Locate the cell with the specified text and output its (X, Y) center coordinate. 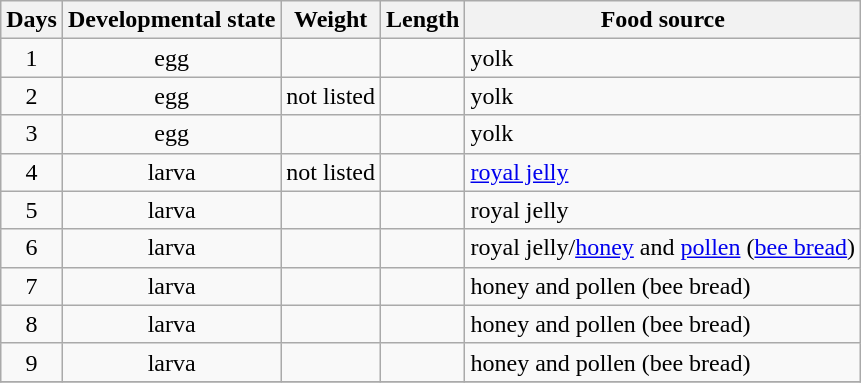
Food source (663, 20)
4 (32, 172)
royal jelly/honey and pollen (bee bread) (663, 248)
Weight (331, 20)
Days (32, 20)
7 (32, 286)
Developmental state (171, 20)
9 (32, 362)
2 (32, 96)
5 (32, 210)
1 (32, 58)
Length (423, 20)
3 (32, 134)
6 (32, 248)
8 (32, 324)
